Capture the cell that displays the provided text and extract its [x, y] central coordinate. 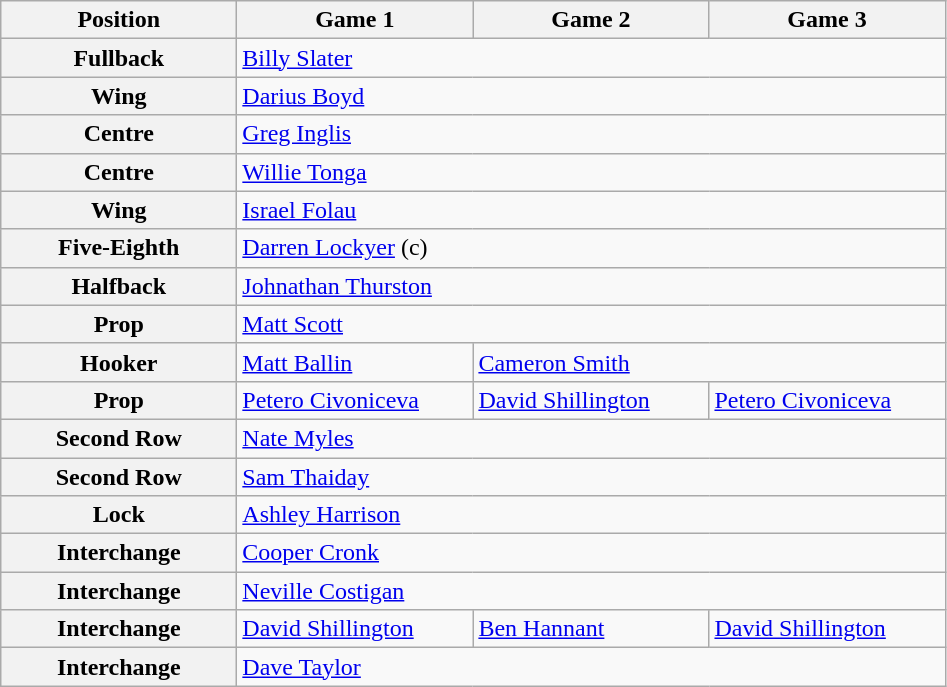
Darren Lockyer (c) [591, 248]
Cameron Smith [709, 362]
Darius Boyd [591, 96]
Ashley Harrison [591, 515]
Matt Scott [591, 324]
Billy Slater [591, 58]
Fullback [119, 58]
Lock [119, 515]
Five-Eighth [119, 248]
Game 3 [827, 20]
Sam Thaiday [591, 477]
Hooker [119, 362]
Dave Taylor [591, 667]
Greg Inglis [591, 134]
Nate Myles [591, 438]
Willie Tonga [591, 172]
Halfback [119, 286]
Ben Hannant [591, 629]
Matt Ballin [355, 362]
Game 2 [591, 20]
Neville Costigan [591, 591]
Johnathan Thurston [591, 286]
Game 1 [355, 20]
Position [119, 20]
Cooper Cronk [591, 553]
Israel Folau [591, 210]
